Extract the (x, y) coordinate from the center of the cell holding the provided text.  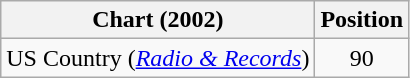
Chart (2002) (158, 20)
Position (362, 20)
90 (362, 58)
US Country (Radio & Records) (158, 58)
